Return [x, y] of the center of cell containing provided text 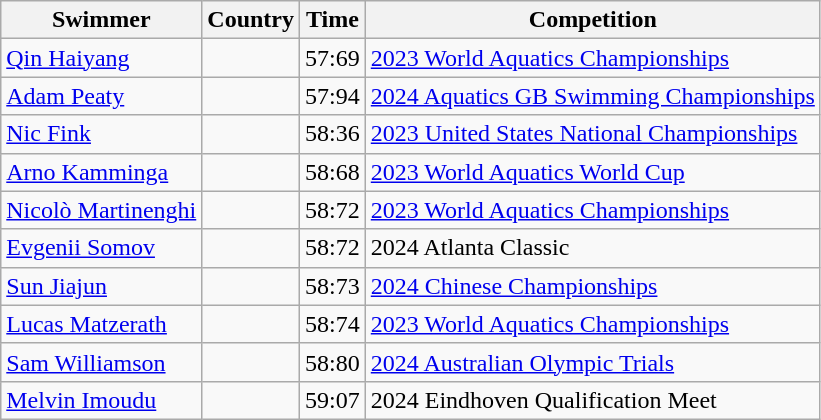
2024 Aquatics GB Swimming Championships [592, 96]
Sam Williamson [102, 362]
Arno Kamminga [102, 172]
Time [333, 20]
58:73 [333, 286]
58:68 [333, 172]
Swimmer [102, 20]
Competition [592, 20]
2024 Australian Olympic Trials [592, 362]
Adam Peaty [102, 96]
Qin Haiyang [102, 58]
2023 United States National Championships [592, 134]
59:07 [333, 400]
Sun Jiajun [102, 286]
Lucas Matzerath [102, 324]
Evgenii Somov [102, 248]
58:74 [333, 324]
58:80 [333, 362]
2024 Atlanta Classic [592, 248]
Nic Fink [102, 134]
Nicolò Martinenghi [102, 210]
Melvin Imoudu [102, 400]
57:69 [333, 58]
58:36 [333, 134]
2023 World Aquatics World Cup [592, 172]
Country [251, 20]
57:94 [333, 96]
2024 Chinese Championships [592, 286]
2024 Eindhoven Qualification Meet [592, 400]
